Find where the given text appears and provide that cell's center as [X, Y] coordinate. 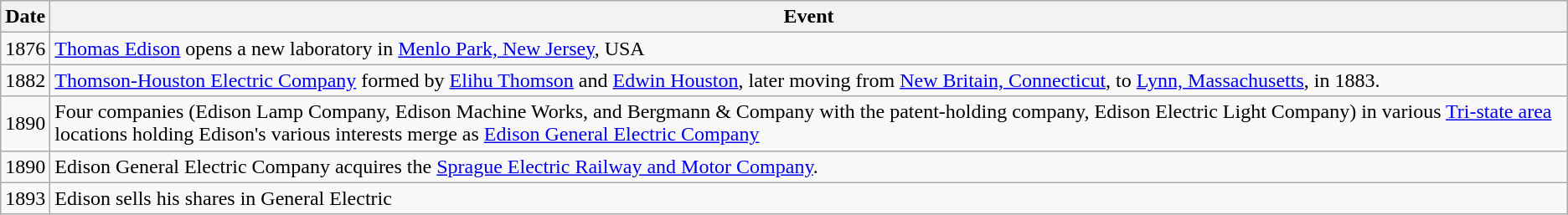
Event [809, 17]
Date [25, 17]
Edison sells his shares in General Electric [809, 198]
Thomas Edison opens a new laboratory in Menlo Park, New Jersey, USA [809, 49]
Edison General Electric Company acquires the Sprague Electric Railway and Motor Company. [809, 166]
1893 [25, 198]
1882 [25, 80]
1876 [25, 49]
